Extract the [x, y] coordinate from the center of the cell holding the provided text.  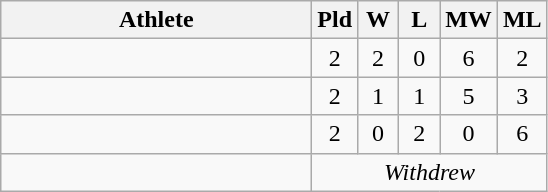
Pld [335, 20]
L [420, 20]
5 [469, 96]
Withdrew [430, 172]
3 [522, 96]
ML [522, 20]
W [378, 20]
Athlete [156, 20]
MW [469, 20]
